Return the [x, y] coordinate for the center point of the cell that contains the specified text.  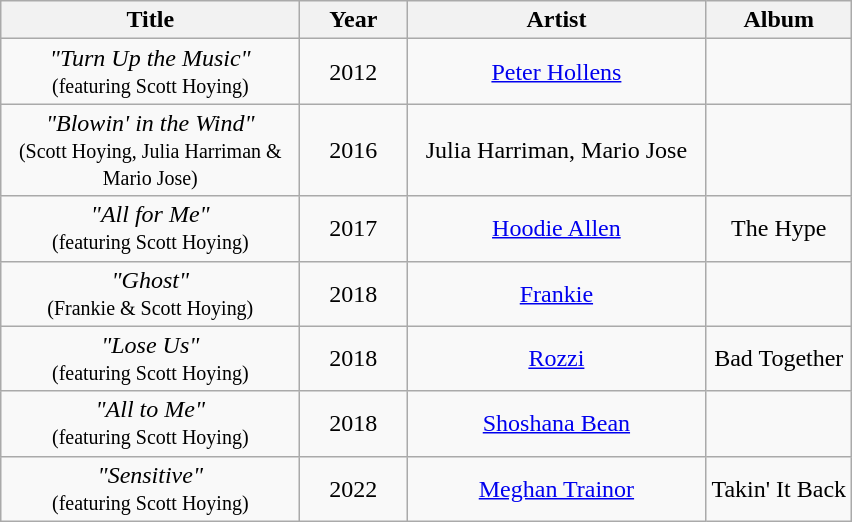
"Sensitive"(featuring Scott Hoying) [150, 488]
Album [779, 20]
"Ghost"(Frankie & Scott Hoying) [150, 294]
"All to Me"(featuring Scott Hoying) [150, 424]
Shoshana Bean [556, 424]
"Lose Us"(featuring Scott Hoying) [150, 358]
2016 [354, 150]
The Hype [779, 228]
Peter Hollens [556, 72]
Rozzi [556, 358]
Julia Harriman, Mario Jose [556, 150]
"Turn Up the Music"(featuring Scott Hoying) [150, 72]
"All for Me"(featuring Scott Hoying) [150, 228]
2022 [354, 488]
Hoodie Allen [556, 228]
Meghan Trainor [556, 488]
Year [354, 20]
"Blowin' in the Wind"(Scott Hoying, Julia Harriman & Mario Jose) [150, 150]
2012 [354, 72]
Bad Together [779, 358]
Frankie [556, 294]
2017 [354, 228]
Artist [556, 20]
Title [150, 20]
Takin' It Back [779, 488]
